Extract the (X, Y) coordinate from the center of the cell holding the provided text.  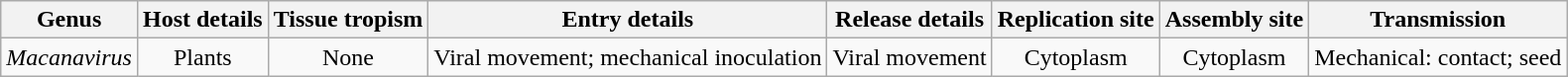
None (348, 57)
Tissue tropism (348, 20)
Release details (909, 20)
Assembly site (1234, 20)
Host details (202, 20)
Replication site (1075, 20)
Entry details (628, 20)
Plants (202, 57)
Viral movement (909, 57)
Viral movement; mechanical inoculation (628, 57)
Macanavirus (69, 57)
Transmission (1438, 20)
Mechanical: contact; seed (1438, 57)
Genus (69, 20)
